Return the (x, y) coordinate for the center point of the cell that contains the specified text.  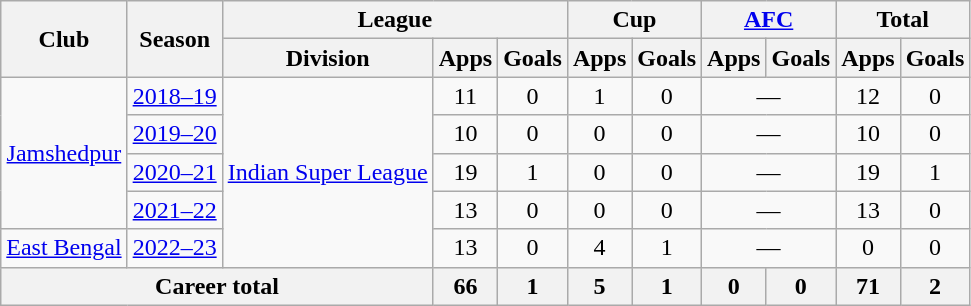
4 (599, 248)
12 (868, 96)
Division (328, 58)
2022–23 (174, 248)
2019–20 (174, 134)
Total (903, 20)
2018–19 (174, 96)
Cup (634, 20)
Club (64, 39)
11 (465, 96)
Jamshedpur (64, 153)
5 (599, 286)
Indian Super League (328, 172)
71 (868, 286)
2021–22 (174, 210)
League (394, 20)
Career total (217, 286)
2020–21 (174, 172)
66 (465, 286)
AFC (769, 20)
East Bengal (64, 248)
2 (935, 286)
Season (174, 39)
